Output the (x, y) coordinate of the center of the cell containing the given text.  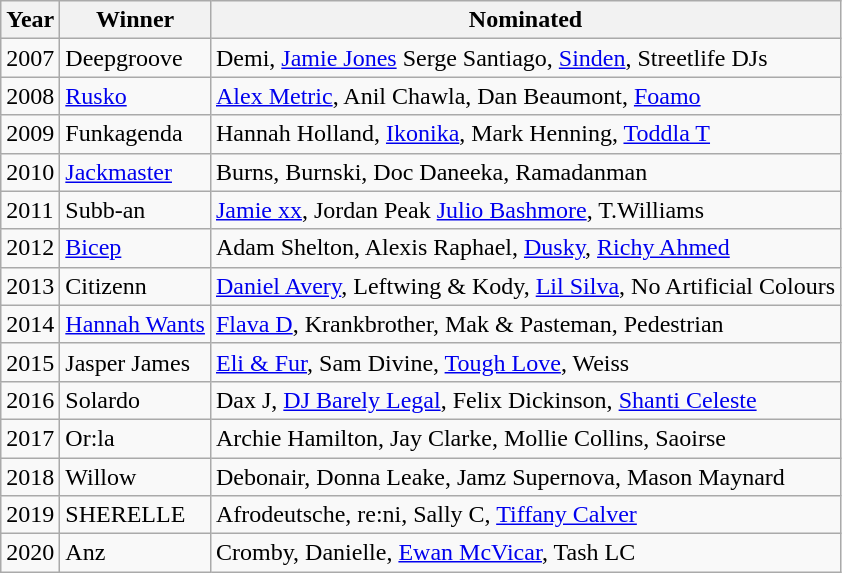
2017 (30, 438)
2007 (30, 58)
2016 (30, 400)
Daniel Avery, Leftwing & Kody, Lil Silva, No Artificial Colours (525, 286)
SHERELLE (136, 515)
Flava D, Krankbrother, Mak & Pasteman, Pedestrian (525, 324)
Or:la (136, 438)
Subb-an (136, 210)
2009 (30, 134)
Jasper James (136, 362)
2020 (30, 553)
2015 (30, 362)
Hannah Wants (136, 324)
Year (30, 20)
Nominated (525, 20)
Archie Hamilton, Jay Clarke, Mollie Collins, Saoirse (525, 438)
Jamie xx, Jordan Peak Julio Bashmore, T.Williams (525, 210)
Burns, Burnski, Doc Daneeka, Ramadanman (525, 172)
Afrodeutsche, re:ni, Sally C, Tiffany Calver (525, 515)
2012 (30, 248)
2010 (30, 172)
Demi, Jamie Jones Serge Santiago, Sinden, Streetlife DJs (525, 58)
2018 (30, 477)
2011 (30, 210)
Cromby, Danielle, Ewan McVicar, Tash LC (525, 553)
Bicep (136, 248)
Debonair, Donna Leake, Jamz Supernova, Mason Maynard (525, 477)
Anz (136, 553)
2008 (30, 96)
Rusko (136, 96)
Adam Shelton, Alexis Raphael, Dusky, Richy Ahmed (525, 248)
Eli & Fur, Sam Divine, Tough Love, Weiss (525, 362)
Dax J, DJ Barely Legal, Felix Dickinson, Shanti Celeste (525, 400)
Deepgroove (136, 58)
Funkagenda (136, 134)
2019 (30, 515)
2013 (30, 286)
Solardo (136, 400)
2014 (30, 324)
Willow (136, 477)
Winner (136, 20)
Hannah Holland, Ikonika, Mark Henning, Toddla T (525, 134)
Jackmaster (136, 172)
Citizenn (136, 286)
Alex Metric, Anil Chawla, Dan Beaumont, Foamo (525, 96)
